Provide the [x, y] coordinate of the cell's center where the given text is located.  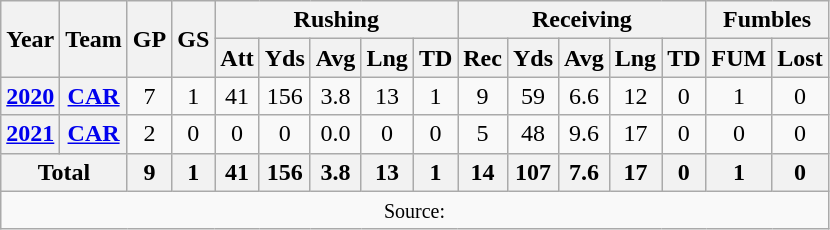
2021 [30, 134]
GS [194, 39]
107 [532, 172]
Total [64, 172]
FUM [739, 58]
Att [237, 58]
Year [30, 39]
Rec [483, 58]
9.6 [584, 134]
7 [149, 96]
6.6 [584, 96]
59 [532, 96]
Fumbles [767, 20]
Team [94, 39]
7.6 [584, 172]
12 [635, 96]
48 [532, 134]
Lost [800, 58]
Receiving [582, 20]
GP [149, 39]
0.0 [336, 134]
Rushing [336, 20]
14 [483, 172]
Source: [414, 210]
2020 [30, 96]
5 [483, 134]
2 [149, 134]
